Scan for the cell matching the given text and deliver its (x, y) coordinate at center. 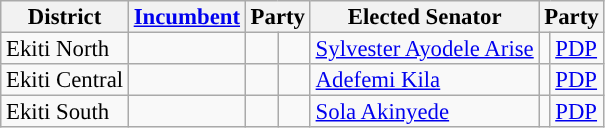
District (65, 17)
Adefemi Kila (424, 80)
Elected Senator (424, 17)
Ekiti Central (65, 80)
Ekiti North (65, 49)
Incumbent (186, 17)
Sylvester Ayodele Arise (424, 49)
Ekiti South (65, 112)
Sola Akinyede (424, 112)
